Output the (X, Y) coordinate of the center of the cell containing the given text.  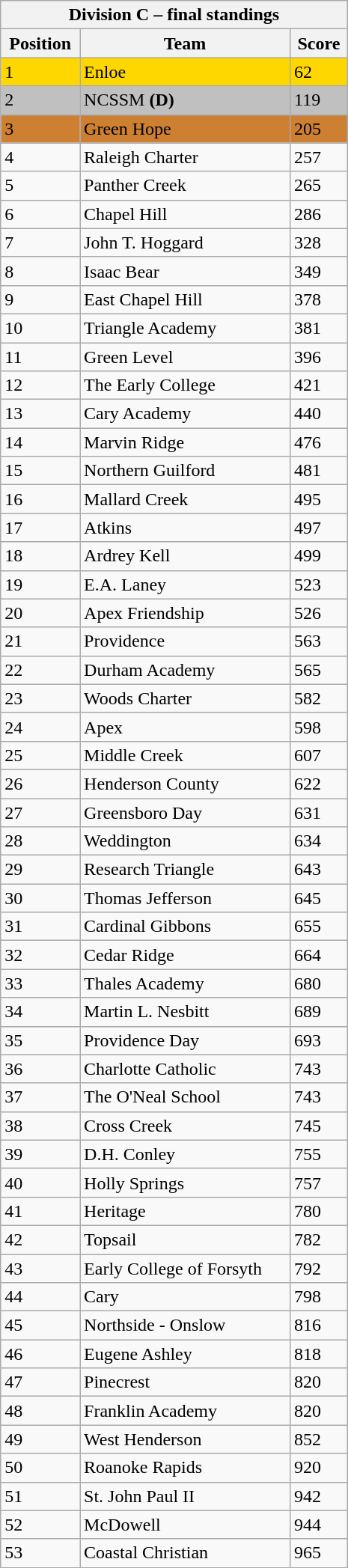
119 (319, 100)
499 (319, 556)
Research Triangle (186, 870)
Enloe (186, 72)
6 (40, 214)
Coastal Christian (186, 1553)
Durham Academy (186, 670)
Cedar Ridge (186, 955)
381 (319, 328)
Mallard Creek (186, 499)
28 (40, 841)
41 (40, 1211)
21 (40, 641)
27 (40, 812)
Northern Guilford (186, 471)
622 (319, 784)
25 (40, 755)
664 (319, 955)
52 (40, 1525)
McDowell (186, 1525)
West Henderson (186, 1439)
37 (40, 1097)
16 (40, 499)
378 (319, 299)
Panther Creek (186, 186)
Cardinal Gibbons (186, 927)
Franklin Academy (186, 1411)
51 (40, 1496)
328 (319, 242)
14 (40, 442)
22 (40, 670)
Thomas Jefferson (186, 898)
18 (40, 556)
Henderson County (186, 784)
Chapel Hill (186, 214)
8 (40, 271)
13 (40, 414)
Thales Academy (186, 983)
38 (40, 1126)
7 (40, 242)
Middle Creek (186, 755)
3 (40, 129)
John T. Hoggard (186, 242)
205 (319, 129)
495 (319, 499)
20 (40, 613)
643 (319, 870)
The O'Neal School (186, 1097)
680 (319, 983)
942 (319, 1496)
40 (40, 1183)
476 (319, 442)
965 (319, 1553)
Holly Springs (186, 1183)
12 (40, 385)
St. John Paul II (186, 1496)
565 (319, 670)
523 (319, 585)
47 (40, 1382)
Cross Creek (186, 1126)
Martin L. Nesbitt (186, 1012)
818 (319, 1354)
17 (40, 528)
634 (319, 841)
526 (319, 613)
4 (40, 157)
39 (40, 1154)
10 (40, 328)
E.A. Laney (186, 585)
31 (40, 927)
Providence Day (186, 1040)
920 (319, 1468)
Eugene Ashley (186, 1354)
36 (40, 1069)
Triangle Academy (186, 328)
598 (319, 727)
NCSSM (D) (186, 100)
34 (40, 1012)
24 (40, 727)
Green Hope (186, 129)
257 (319, 157)
689 (319, 1012)
792 (319, 1269)
755 (319, 1154)
1 (40, 72)
D.H. Conley (186, 1154)
Apex Friendship (186, 613)
Greensboro Day (186, 812)
Marvin Ridge (186, 442)
33 (40, 983)
497 (319, 528)
Pinecrest (186, 1382)
Early College of Forsyth (186, 1269)
43 (40, 1269)
5 (40, 186)
44 (40, 1297)
349 (319, 271)
53 (40, 1553)
42 (40, 1239)
11 (40, 357)
Green Level (186, 357)
The Early College (186, 385)
46 (40, 1354)
396 (319, 357)
2 (40, 100)
Cary Academy (186, 414)
15 (40, 471)
49 (40, 1439)
440 (319, 414)
655 (319, 927)
48 (40, 1411)
780 (319, 1211)
Ardrey Kell (186, 556)
29 (40, 870)
26 (40, 784)
Division C – final standings (174, 15)
944 (319, 1525)
23 (40, 698)
62 (319, 72)
607 (319, 755)
Weddington (186, 841)
Woods Charter (186, 698)
563 (319, 641)
9 (40, 299)
Cary (186, 1297)
645 (319, 898)
Raleigh Charter (186, 157)
Roanoke Rapids (186, 1468)
481 (319, 471)
Score (319, 43)
798 (319, 1297)
693 (319, 1040)
Position (40, 43)
Atkins (186, 528)
816 (319, 1326)
Providence (186, 641)
East Chapel Hill (186, 299)
852 (319, 1439)
757 (319, 1183)
Heritage (186, 1211)
265 (319, 186)
631 (319, 812)
421 (319, 385)
286 (319, 214)
Topsail (186, 1239)
Charlotte Catholic (186, 1069)
745 (319, 1126)
32 (40, 955)
Northside - Onslow (186, 1326)
582 (319, 698)
Apex (186, 727)
Isaac Bear (186, 271)
35 (40, 1040)
45 (40, 1326)
19 (40, 585)
30 (40, 898)
Team (186, 43)
782 (319, 1239)
50 (40, 1468)
